Detect which cell encompasses the target text, then output its [X, Y] center coordinate. 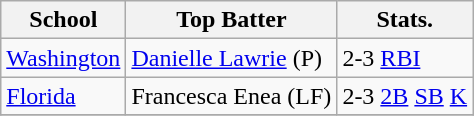
Danielle Lawrie (P) [232, 58]
Francesca Enea (LF) [232, 96]
2-3 2B SB K [405, 96]
Stats. [405, 20]
Top Batter [232, 20]
Washington [64, 58]
School [64, 20]
Florida [64, 96]
2-3 RBI [405, 58]
